Determine the [x, y] coordinate at the center of the cell enclosing the given text.  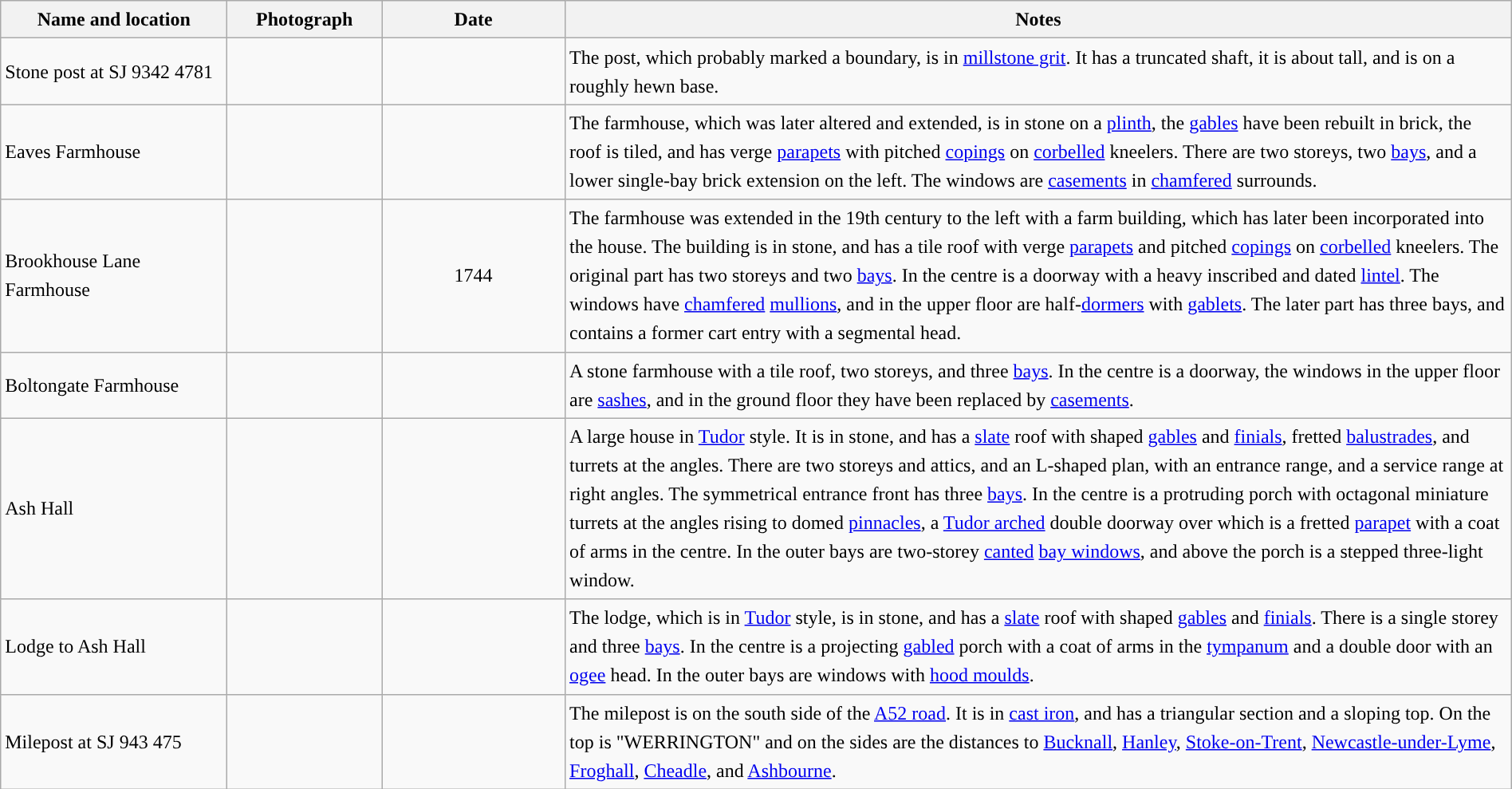
Photograph [305, 19]
Brookhouse Lane Farmhouse [114, 276]
The post, which probably marked a boundary, is in millstone grit. It has a truncated shaft, it is about tall, and is on a roughly hewn base. [1038, 72]
Name and location [114, 19]
1744 [474, 276]
Lodge to Ash Hall [114, 646]
Notes [1038, 19]
Boltongate Farmhouse [114, 385]
Milepost at SJ 943 475 [114, 742]
Eaves Farmhouse [114, 152]
Date [474, 19]
Ash Hall [114, 509]
Stone post at SJ 9342 4781 [114, 72]
